Extract the [x, y] coordinate from the center of the cell holding the provided text.  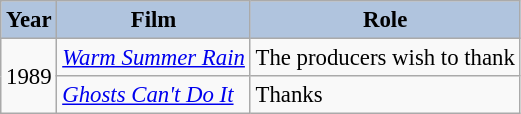
Film [154, 20]
Year [29, 20]
Thanks [385, 95]
Role [385, 20]
Ghosts Can't Do It [154, 95]
1989 [29, 76]
The producers wish to thank [385, 58]
Warm Summer Rain [154, 58]
